Output the [x, y] coordinate of the center of the cell containing the given text.  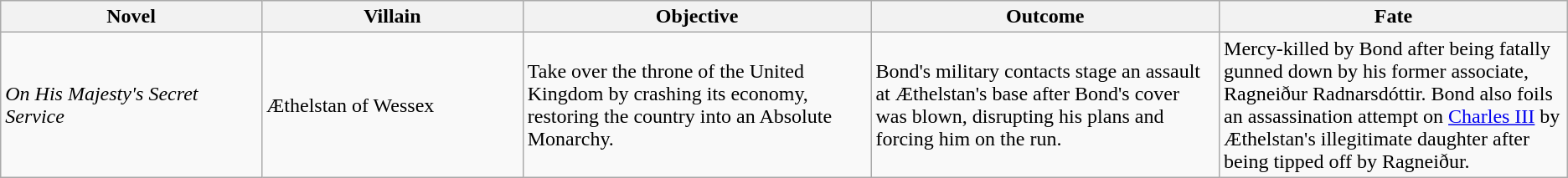
On His Majesty's Secret Service [132, 105]
Objective [697, 17]
Fate [1394, 17]
Villain [392, 17]
Novel [132, 17]
Bond's military contacts stage an assault at Æthelstan's base after Bond's cover was blown, disrupting his plans and forcing him on the run. [1045, 105]
Outcome [1045, 17]
Take over the throne of the United Kingdom by crashing its economy, restoring the country into an Absolute Monarchy. [697, 105]
Æthelstan of Wessex [392, 105]
